Return the (X, Y) coordinate for the center point of the cell that contains the specified text.  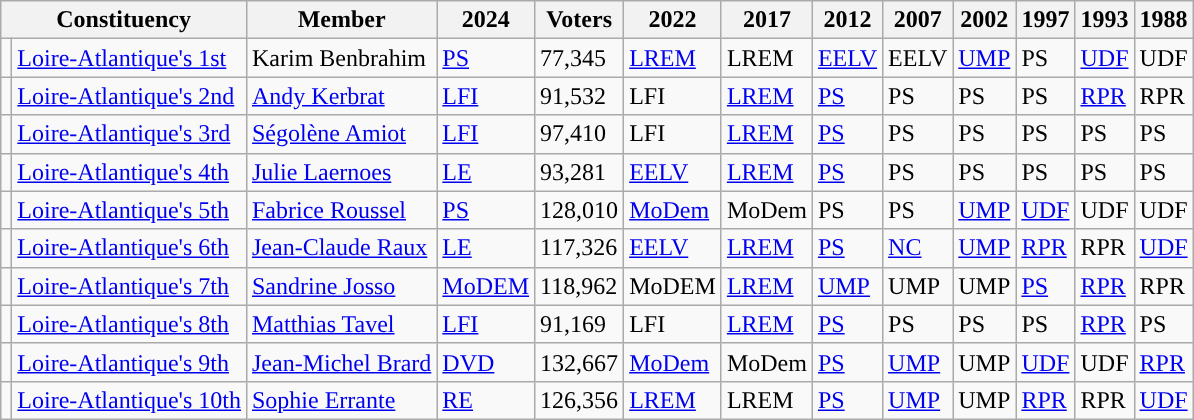
126,356 (580, 400)
91,169 (580, 324)
Jean-Claude Raux (341, 248)
Voters (580, 20)
91,532 (580, 96)
2002 (984, 20)
Ségolène Amiot (341, 134)
Loire-Atlantique's 4th (130, 172)
1997 (1046, 20)
Andy Kerbrat (341, 96)
Matthias Tavel (341, 324)
Sophie Errante (341, 400)
1993 (1104, 20)
2012 (847, 20)
2022 (673, 20)
Julie Laernoes (341, 172)
RE (486, 400)
Loire-Atlantique's 5th (130, 210)
77,345 (580, 58)
Fabrice Roussel (341, 210)
Constituency (124, 20)
Loire-Atlantique's 1st (130, 58)
Member (341, 20)
NC (918, 248)
132,667 (580, 362)
Loire-Atlantique's 9th (130, 362)
128,010 (580, 210)
Loire-Atlantique's 7th (130, 286)
Loire-Atlantique's 10th (130, 400)
2007 (918, 20)
2024 (486, 20)
Loire-Atlantique's 6th (130, 248)
Loire-Atlantique's 8th (130, 324)
1988 (1164, 20)
Sandrine Josso (341, 286)
Loire-Atlantique's 2nd (130, 96)
117,326 (580, 248)
DVD (486, 362)
Jean-Michel Brard (341, 362)
97,410 (580, 134)
118,962 (580, 286)
Loire-Atlantique's 3rd (130, 134)
93,281 (580, 172)
2017 (766, 20)
Karim Benbrahim (341, 58)
